Provide the (X, Y) coordinate of the cell's center where the given text is located.  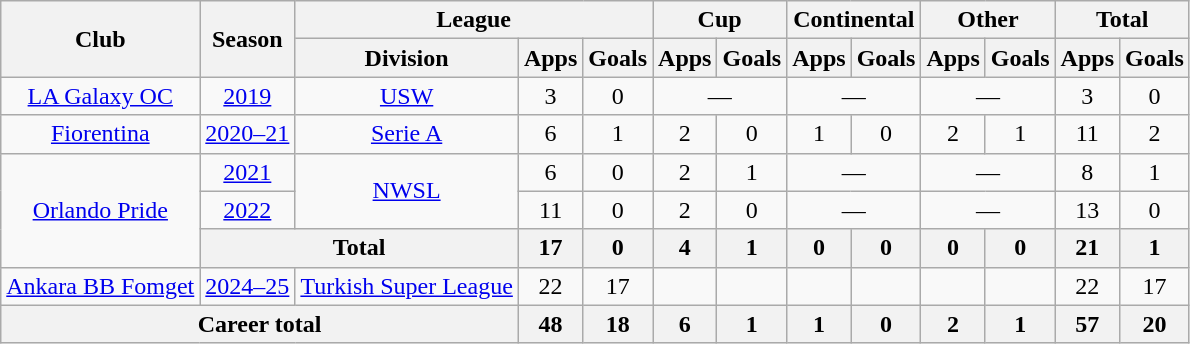
USW (407, 96)
Serie A (407, 134)
Career total (260, 324)
8 (1087, 172)
Turkish Super League (407, 286)
Continental (854, 20)
18 (618, 324)
57 (1087, 324)
Orlando Pride (100, 210)
LA Galaxy OC (100, 96)
2021 (248, 172)
2024–25 (248, 286)
Other (988, 20)
2019 (248, 96)
4 (685, 248)
Cup (720, 20)
Season (248, 39)
Club (100, 39)
League (474, 20)
2022 (248, 210)
21 (1087, 248)
20 (1155, 324)
NWSL (407, 191)
Division (407, 58)
48 (550, 324)
Ankara BB Fomget (100, 286)
2020–21 (248, 134)
13 (1087, 210)
Fiorentina (100, 134)
